Find where the given text appears and provide that cell's center as (x, y) coordinate. 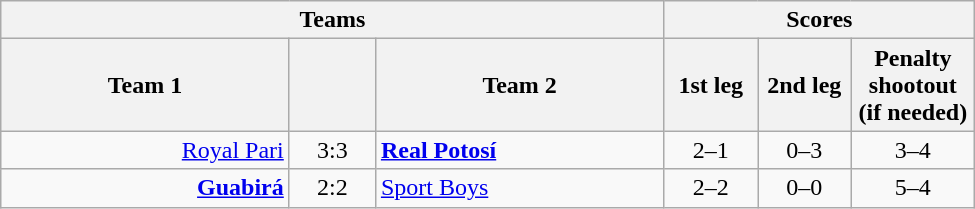
2–1 (711, 150)
0–0 (805, 188)
Team 2 (520, 85)
Penalty shootout (if needed) (913, 85)
2:2 (332, 188)
Sport Boys (520, 188)
Guabirá (146, 188)
Team 1 (146, 85)
2nd leg (805, 85)
5–4 (913, 188)
1st leg (711, 85)
Scores (820, 20)
Real Potosí (520, 150)
0–3 (805, 150)
Teams (332, 20)
3–4 (913, 150)
2–2 (711, 188)
3:3 (332, 150)
Royal Pari (146, 150)
